Extract the (x, y) coordinate from the center of the cell holding the provided text.  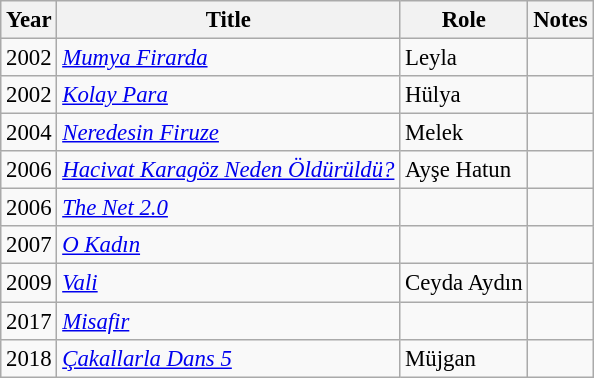
Hacivat Karagöz Neden Öldürüldü? (228, 170)
Kolay Para (228, 95)
2018 (29, 358)
Leyla (464, 58)
Notes (560, 20)
Mumya Firarda (228, 58)
2009 (29, 283)
The Net 2.0 (228, 208)
Title (228, 20)
O Kadın (228, 245)
Melek (464, 133)
Müjgan (464, 358)
Role (464, 20)
2017 (29, 321)
Çakallarla Dans 5 (228, 358)
Misafir (228, 321)
Year (29, 20)
Ceyda Aydın (464, 283)
2007 (29, 245)
2004 (29, 133)
Vali (228, 283)
Ayşe Hatun (464, 170)
Hülya (464, 95)
Neredesin Firuze (228, 133)
